Output the [X, Y] coordinate of the center of the cell containing the given text.  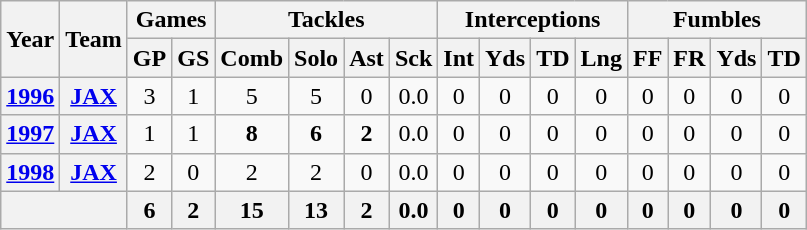
GP [149, 58]
Int [459, 58]
1998 [30, 172]
Tackles [326, 20]
GS [194, 58]
13 [316, 210]
Games [170, 20]
Comb [252, 58]
FR [690, 58]
Solo [316, 58]
Lng [601, 58]
Team [94, 39]
1996 [30, 96]
Ast [367, 58]
Year [30, 39]
1997 [30, 134]
Sck [413, 58]
3 [149, 96]
8 [252, 134]
Interceptions [533, 20]
15 [252, 210]
Fumbles [716, 20]
FF [647, 58]
